Scan for the cell matching the given text and deliver its (x, y) coordinate at center. 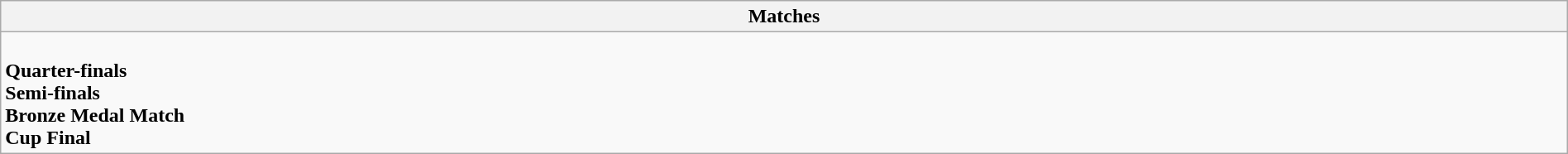
Matches (784, 17)
Quarter-finals Semi-finals Bronze Medal Match Cup Final (784, 93)
